Output the [x, y] coordinate of the center of the cell containing the given text.  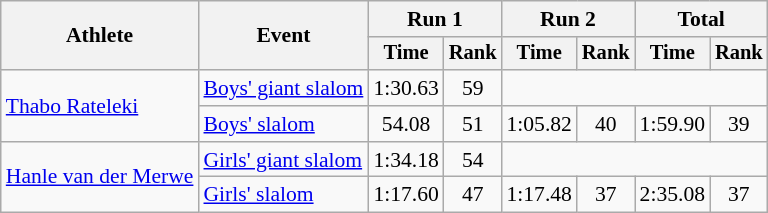
1:59.90 [672, 124]
Boys' slalom [283, 124]
Total [702, 19]
Run 2 [568, 19]
59 [473, 88]
1:30.63 [406, 88]
Thabo Rateleki [100, 106]
Run 1 [434, 19]
40 [606, 124]
Boys' giant slalom [283, 88]
54.08 [406, 124]
Girls' giant slalom [283, 160]
Hanle van der Merwe [100, 178]
1:17.60 [406, 195]
Girls' slalom [283, 195]
1:17.48 [538, 195]
2:35.08 [672, 195]
54 [473, 160]
1:05.82 [538, 124]
Event [283, 36]
51 [473, 124]
39 [739, 124]
Athlete [100, 36]
1:34.18 [406, 160]
47 [473, 195]
